Extract the (x, y) coordinate from the center of the cell holding the provided text.  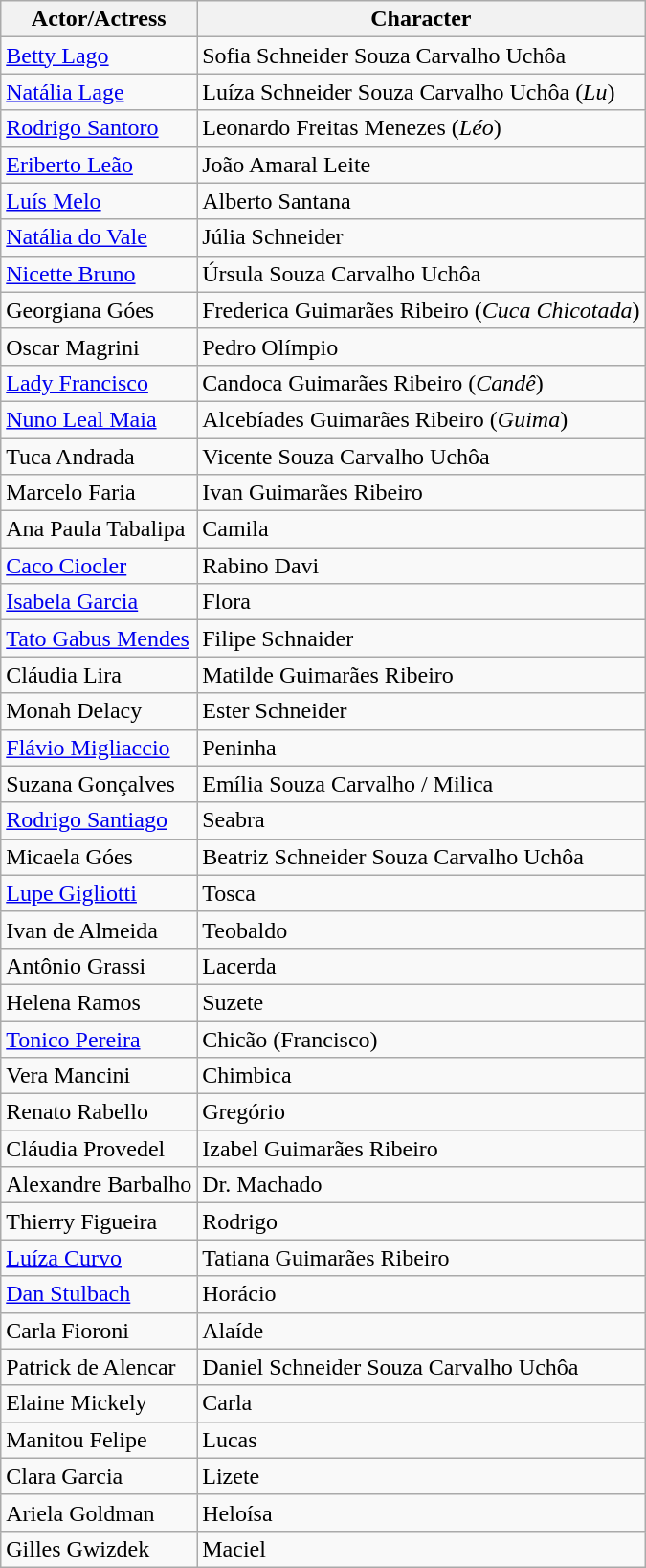
Natália Lage (100, 92)
Helena Ramos (100, 1002)
Horácio (421, 1294)
Luíza Schneider Souza Carvalho Uchôa (Lu) (421, 92)
Lucas (421, 1440)
Peninha (421, 748)
Patrick de Alencar (100, 1367)
Pedro Olímpio (421, 347)
Maciel (421, 1549)
Carla Fioroni (100, 1331)
Rodrigo Santoro (100, 128)
Luíza Curvo (100, 1258)
Nicette Bruno (100, 274)
Eriberto Leão (100, 165)
Candoca Guimarães Ribeiro (Candê) (421, 383)
Gregório (421, 1112)
Cláudia Provedel (100, 1149)
Seabra (421, 820)
Monah Delacy (100, 711)
Lizete (421, 1476)
Rodrigo (421, 1221)
Manitou Felipe (100, 1440)
Micaela Góes (100, 857)
Beatriz Schneider Souza Carvalho Uchôa (421, 857)
Lacerda (421, 966)
Heloísa (421, 1512)
Vera Mancini (100, 1076)
Daniel Schneider Souza Carvalho Uchôa (421, 1367)
Alberto Santana (421, 201)
João Amaral Leite (421, 165)
Georgiana Góes (100, 310)
Ester Schneider (421, 711)
Tuca Andrada (100, 457)
Tato Gabus Mendes (100, 638)
Clara Garcia (100, 1476)
Camila (421, 529)
Thierry Figueira (100, 1221)
Dr. Machado (421, 1185)
Elaine Mickely (100, 1403)
Suzana Gonçalves (100, 784)
Caco Ciocler (100, 566)
Rodrigo Santiago (100, 820)
Alexandre Barbalho (100, 1185)
Ivan Guimarães Ribeiro (421, 493)
Úrsula Souza Carvalho Uchôa (421, 274)
Actor/Actress (100, 19)
Ivan de Almeida (100, 930)
Lady Francisco (100, 383)
Isabela Garcia (100, 602)
Alaíde (421, 1331)
Dan Stulbach (100, 1294)
Natália do Vale (100, 237)
Flora (421, 602)
Rabino Davi (421, 566)
Luís Melo (100, 201)
Tonico Pereira (100, 1039)
Oscar Magrini (100, 347)
Frederica Guimarães Ribeiro (Cuca Chicotada) (421, 310)
Izabel Guimarães Ribeiro (421, 1149)
Betty Lago (100, 56)
Lupe Gigliotti (100, 893)
Chimbica (421, 1076)
Cláudia Lira (100, 675)
Matilde Guimarães Ribeiro (421, 675)
Gilles Gwizdek (100, 1549)
Emília Souza Carvalho / Milica (421, 784)
Chicão (Francisco) (421, 1039)
Júlia Schneider (421, 237)
Character (421, 19)
Nuno Leal Maia (100, 419)
Sofia Schneider Souza Carvalho Uchôa (421, 56)
Flávio Migliaccio (100, 748)
Ariela Goldman (100, 1512)
Tatiana Guimarães Ribeiro (421, 1258)
Marcelo Faria (100, 493)
Leonardo Freitas Menezes (Léo) (421, 128)
Renato Rabello (100, 1112)
Vicente Souza Carvalho Uchôa (421, 457)
Antônio Grassi (100, 966)
Carla (421, 1403)
Ana Paula Tabalipa (100, 529)
Alcebíades Guimarães Ribeiro (Guima) (421, 419)
Teobaldo (421, 930)
Suzete (421, 1002)
Tosca (421, 893)
Filipe Schnaider (421, 638)
